For the text-containing cell, return its midpoint in (X, Y) coordinate format. 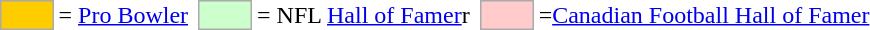
= NFL Hall of Famerr (364, 15)
= Pro Bowler (124, 15)
